Find where the given text appears and provide that cell's center as [x, y] coordinate. 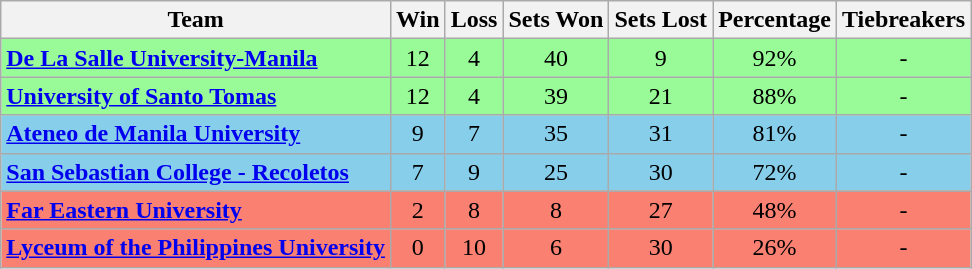
27 [661, 210]
Far Eastern University [196, 210]
39 [556, 96]
Loss [474, 20]
De La Salle University-Manila [196, 58]
Sets Lost [661, 20]
72% [775, 172]
Sets Won [556, 20]
Tiebreakers [904, 20]
48% [775, 210]
81% [775, 134]
0 [418, 248]
6 [556, 248]
San Sebastian College - Recoletos [196, 172]
21 [661, 96]
Percentage [775, 20]
25 [556, 172]
10 [474, 248]
Lyceum of the Philippines University [196, 248]
Team [196, 20]
40 [556, 58]
92% [775, 58]
Win [418, 20]
88% [775, 96]
26% [775, 248]
Ateneo de Manila University [196, 134]
35 [556, 134]
University of Santo Tomas [196, 96]
31 [661, 134]
2 [418, 210]
